Pinpoint the cell where the given text exists, returning its (x, y) midpoint coordinate. 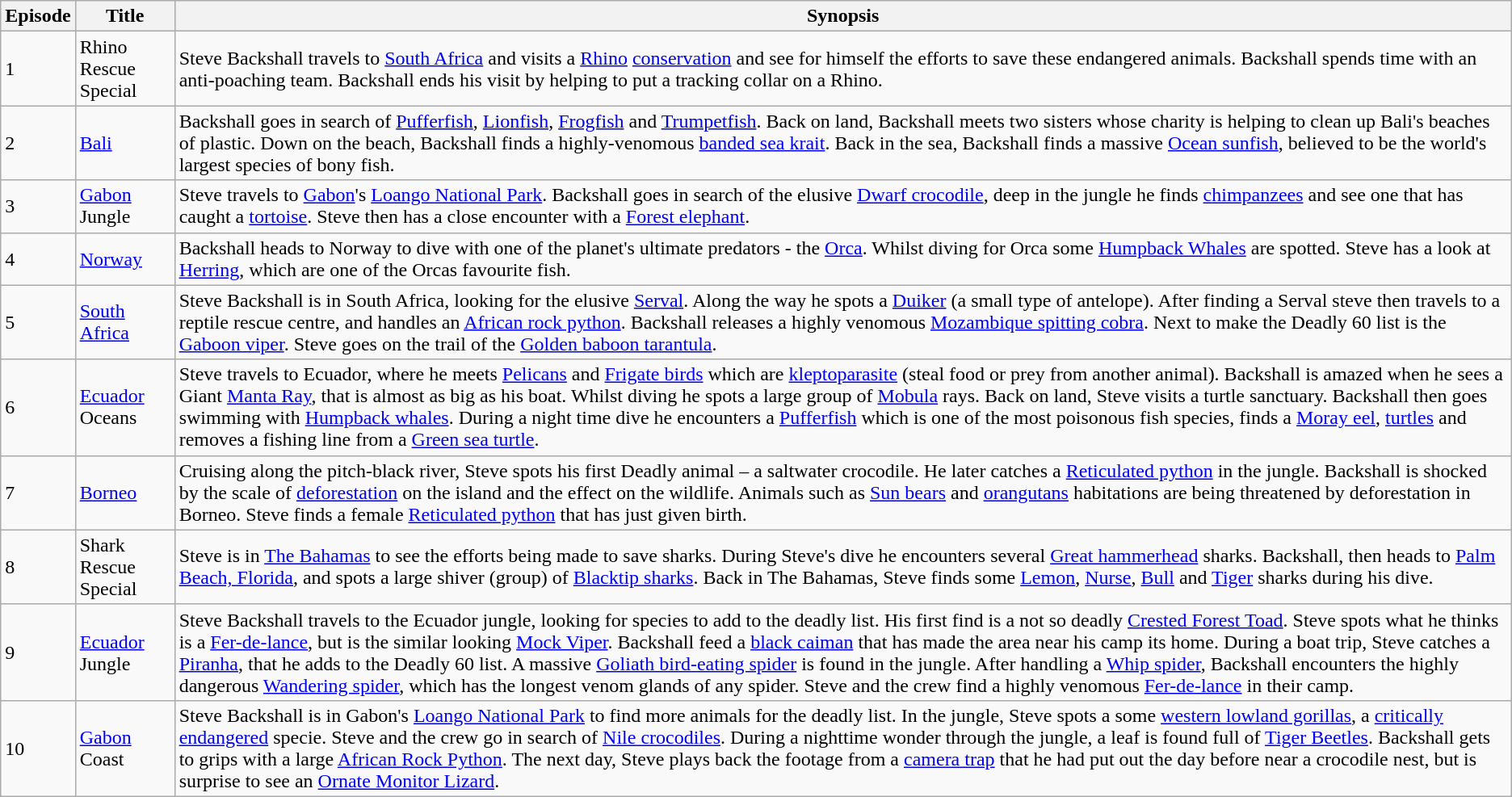
Gabon Jungle (124, 207)
9 (38, 652)
Norway (124, 258)
Bali (124, 143)
7 (38, 493)
8 (38, 567)
10 (38, 748)
Borneo (124, 493)
South Africa (124, 322)
6 (38, 407)
1 (38, 69)
Ecuador Oceans (124, 407)
3 (38, 207)
Shark Rescue Special (124, 567)
Rhino Rescue Special (124, 69)
5 (38, 322)
Title (124, 16)
Ecuador Jungle (124, 652)
4 (38, 258)
2 (38, 143)
Synopsis (843, 16)
Gabon Coast (124, 748)
Episode (38, 16)
